Provide the (X, Y) coordinate of the cell's center where the given text is located.  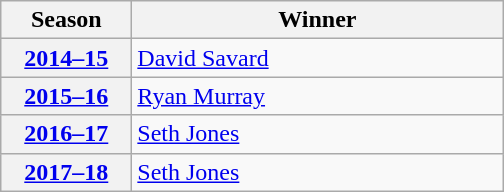
Ryan Murray (318, 96)
2017–18 (66, 172)
Winner (318, 20)
David Savard (318, 58)
2016–17 (66, 134)
Season (66, 20)
2014–15 (66, 58)
2015–16 (66, 96)
